Detect which cell encompasses the target text, then output its (X, Y) center coordinate. 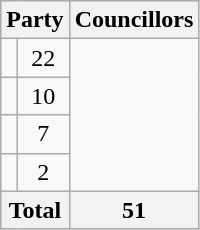
Total (35, 210)
2 (43, 172)
22 (43, 58)
51 (134, 210)
10 (43, 96)
Councillors (134, 20)
Party (35, 20)
7 (43, 134)
